Capture the cell that displays the provided text and extract its [X, Y] central coordinate. 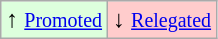
↑ Promoted [54, 20]
↓ Relegated [162, 20]
